Output the (X, Y) coordinate of the center of the cell containing the given text.  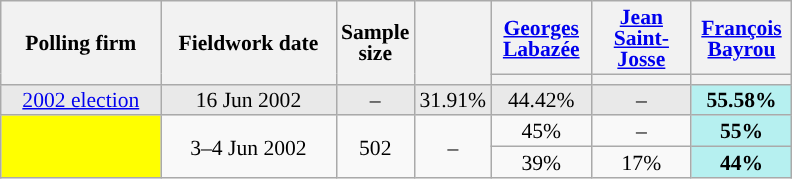
44% (741, 162)
45% (541, 132)
44.42% (541, 100)
François Bayrou (741, 38)
502 (375, 147)
17% (641, 162)
16 Jun 2002 (248, 100)
55.58% (741, 100)
31.91% (452, 100)
55% (741, 132)
39% (541, 162)
Fieldwork date (248, 42)
2002 election (81, 100)
Georges Labazée (541, 38)
Samplesize (375, 42)
Jean Saint-Josse (641, 38)
Polling firm (81, 42)
3–4 Jun 2002 (248, 147)
